Return [x, y] of the center of cell containing provided text 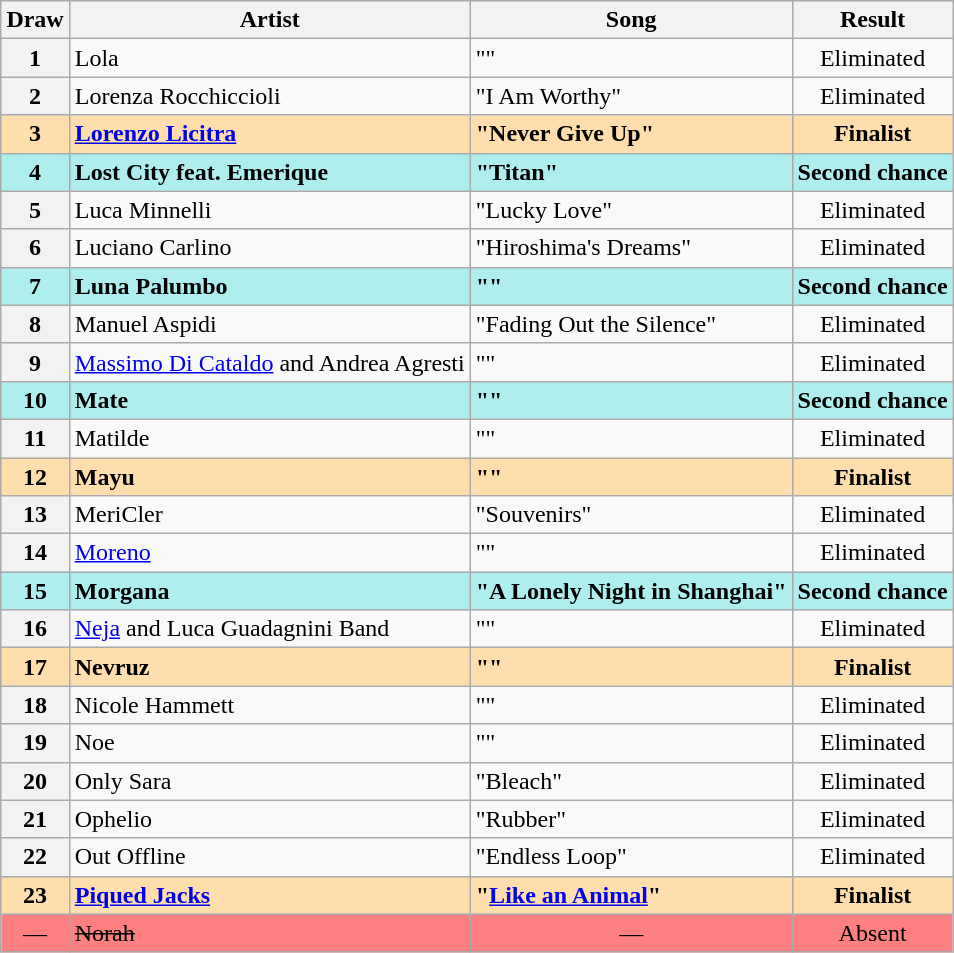
"Endless Loop" [631, 857]
4 [35, 172]
Morgana [270, 591]
Mate [270, 400]
Absent [872, 933]
3 [35, 134]
Song [631, 20]
11 [35, 438]
13 [35, 515]
Lorenza Rocchiccioli [270, 96]
Lorenzo Licitra [270, 134]
1 [35, 58]
22 [35, 857]
Result [872, 20]
5 [35, 210]
Massimo Di Cataldo and Andrea Agresti [270, 362]
Piqued Jacks [270, 895]
Norah [270, 933]
Luciano Carlino [270, 248]
9 [35, 362]
23 [35, 895]
21 [35, 819]
Only Sara [270, 781]
Neja and Luca Guadagnini Band [270, 629]
Nevruz [270, 667]
"Souvenirs" [631, 515]
Mayu [270, 477]
Moreno [270, 553]
Lost City feat. Emerique [270, 172]
Luca Minnelli [270, 210]
Manuel Aspidi [270, 324]
8 [35, 324]
"Hiroshima's Dreams" [631, 248]
Luna Palumbo [270, 286]
14 [35, 553]
"Like an Animal" [631, 895]
"Lucky Love" [631, 210]
Nicole Hammett [270, 705]
MeriCler [270, 515]
"Rubber" [631, 819]
10 [35, 400]
Matilde [270, 438]
"I Am Worthy" [631, 96]
Lola [270, 58]
20 [35, 781]
16 [35, 629]
15 [35, 591]
"Titan" [631, 172]
"Never Give Up" [631, 134]
17 [35, 667]
"Fading Out the Silence" [631, 324]
2 [35, 96]
12 [35, 477]
19 [35, 743]
Ophelio [270, 819]
18 [35, 705]
"A Lonely Night in Shanghai" [631, 591]
6 [35, 248]
"Bleach" [631, 781]
Noe [270, 743]
Draw [35, 20]
Artist [270, 20]
Out Offline [270, 857]
7 [35, 286]
